Find where the given text appears and provide that cell's center as [X, Y] coordinate. 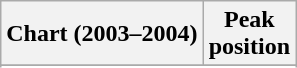
Chart (2003–2004) [102, 34]
Peakposition [249, 34]
